Scan for the cell matching the given text and deliver its [x, y] coordinate at center. 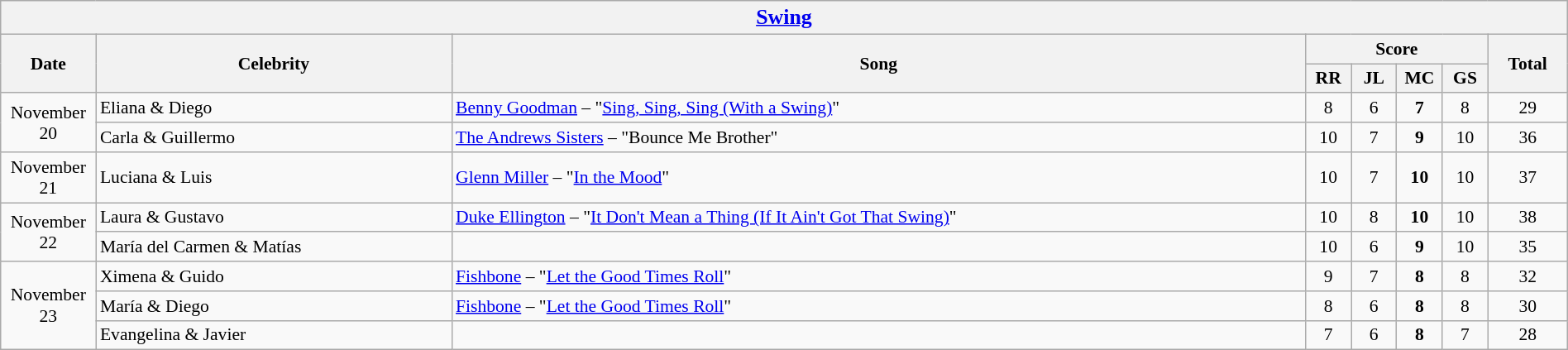
Celebrity [274, 63]
29 [1527, 108]
Evangelina & Javier [274, 335]
November 22 [48, 232]
GS [1465, 79]
Duke Ellington – "It Don't Mean a Thing (If It Ain't Got That Swing)" [878, 218]
The Andrews Sisters – "Bounce Me Brother" [878, 137]
María del Carmen & Matías [274, 247]
Total [1527, 63]
32 [1527, 276]
Laura & Gustavo [274, 218]
Carla & Guillermo [274, 137]
RR [1328, 79]
35 [1527, 247]
María & Diego [274, 306]
37 [1527, 177]
36 [1527, 137]
Benny Goodman – "Sing, Sing, Sing (With a Swing)" [878, 108]
November 20 [48, 122]
Date [48, 63]
Glenn Miller – "In the Mood" [878, 177]
Score [1397, 49]
Swing [784, 17]
28 [1527, 335]
38 [1527, 218]
Eliana & Diego [274, 108]
MC [1419, 79]
November 21 [48, 177]
November 23 [48, 306]
Song [878, 63]
Ximena & Guido [274, 276]
30 [1527, 306]
JL [1374, 79]
Luciana & Luis [274, 177]
